Detect which cell encompasses the target text, then output its [X, Y] center coordinate. 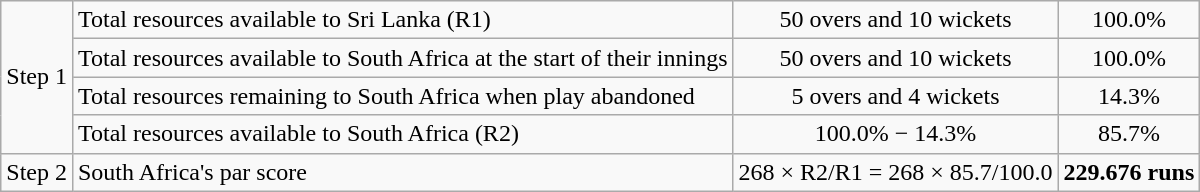
Step 2 [37, 172]
Total resources available to South Africa (R2) [402, 134]
Total resources available to South Africa at the start of their innings [402, 58]
85.7% [1129, 134]
Step 1 [37, 77]
Total resources remaining to South Africa when play abandoned [402, 96]
14.3% [1129, 96]
Total resources available to Sri Lanka (R1) [402, 20]
229.676 runs [1129, 172]
South Africa's par score [402, 172]
100.0% − 14.3% [896, 134]
5 overs and 4 wickets [896, 96]
268 × R2/R1 = 268 × 85.7/100.0 [896, 172]
